Find where the given text appears and provide that cell's center as [X, Y] coordinate. 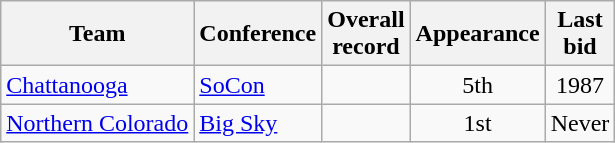
Overallrecord [366, 34]
Appearance [478, 34]
Never [580, 123]
SoCon [258, 85]
1987 [580, 85]
Team [98, 34]
1st [478, 123]
Conference [258, 34]
Lastbid [580, 34]
Northern Colorado [98, 123]
Big Sky [258, 123]
Chattanooga [98, 85]
5th [478, 85]
